Scan for the cell matching the given text and deliver its [x, y] coordinate at center. 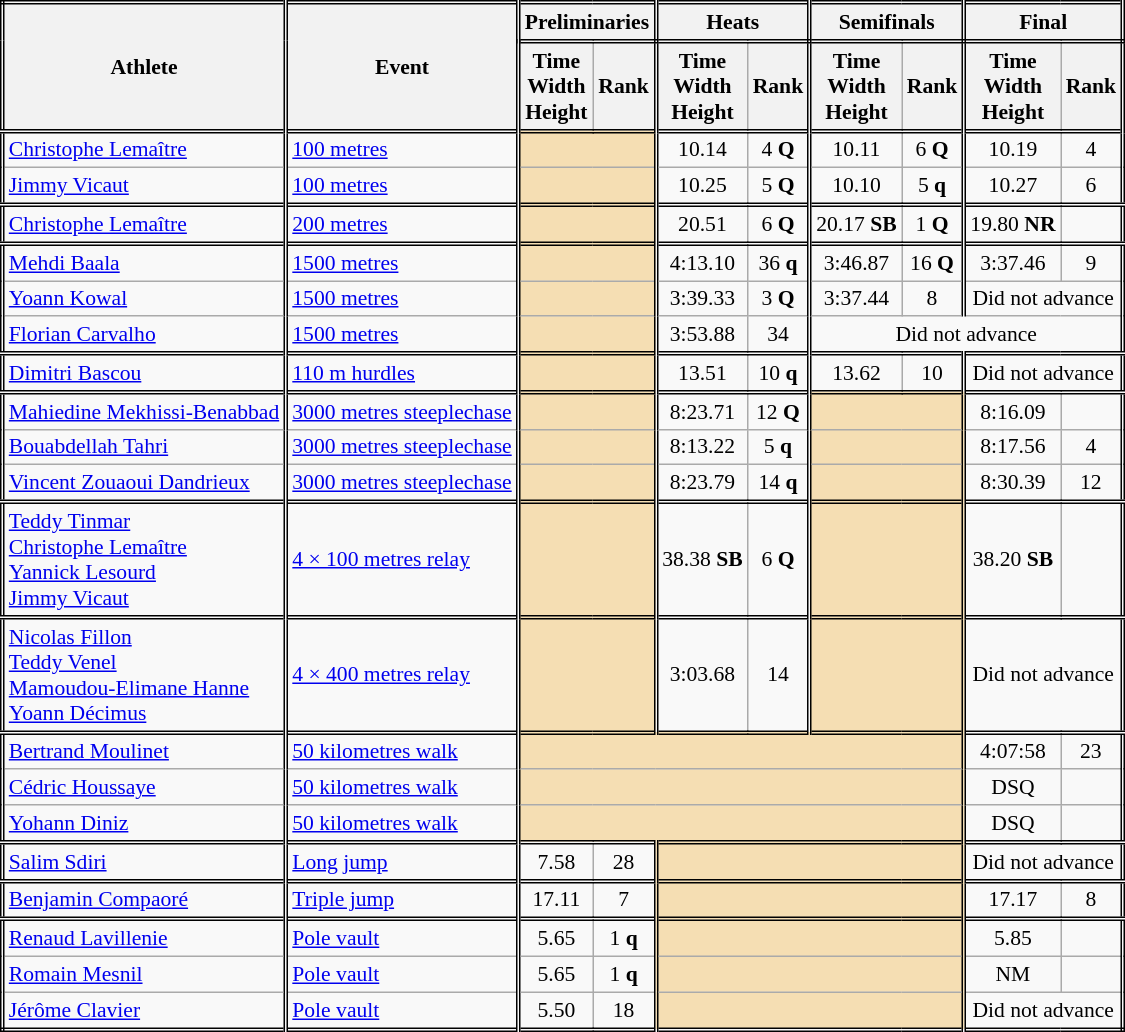
Renaud Lavillenie [144, 938]
10.19 [1012, 150]
28 [624, 862]
NM [1012, 975]
4 × 100 metres relay [402, 560]
8:16.09 [1012, 410]
Mahiedine Mekhissi-Benabbad [144, 410]
110 m hurdles [402, 374]
19.80 NR [1012, 224]
10.25 [702, 186]
4:13.10 [702, 262]
Mehdi Baala [144, 262]
Nicolas FillonTeddy VenelMamoudou-Elimane HanneYoann Décimus [144, 674]
3:39.33 [702, 299]
Heats [733, 22]
Vincent Zouaoui Dandrieux [144, 484]
8:17.56 [1012, 447]
13.62 [856, 374]
36 q [779, 262]
4:07:58 [1012, 750]
5.85 [1012, 938]
10 [933, 374]
3 Q [779, 299]
3:37.46 [1012, 262]
14 q [779, 484]
Yoann Kowal [144, 299]
14 [779, 674]
3:03.68 [702, 674]
4 Q [779, 150]
23 [1092, 750]
Dimitri Bascou [144, 374]
10.14 [702, 150]
Cédric Houssaye [144, 788]
18 [624, 1010]
Athlete [144, 67]
3:53.88 [702, 336]
16 Q [933, 262]
Jérôme Clavier [144, 1010]
200 metres [402, 224]
34 [779, 336]
5.50 [556, 1010]
Bouabdellah Tahri [144, 447]
Teddy TinmarChristophe LemaîtreYannick LesourdJimmy Vicaut [144, 560]
10.11 [856, 150]
38.38 SB [702, 560]
7 [624, 900]
Yohann Diniz [144, 824]
7.58 [556, 862]
9 [1092, 262]
20.51 [702, 224]
8:23.79 [702, 484]
Romain Mesnil [144, 975]
4 × 400 metres relay [402, 674]
8:23.71 [702, 410]
10 q [779, 374]
13.51 [702, 374]
8:13.22 [702, 447]
Benjamin Compaoré [144, 900]
Bertrand Moulinet [144, 750]
6 [1092, 186]
10.27 [1012, 186]
Jimmy Vicaut [144, 186]
17.11 [556, 900]
Final [1044, 22]
38.20 SB [1012, 560]
Event [402, 67]
10.10 [856, 186]
1 Q [933, 224]
Triple jump [402, 900]
Long jump [402, 862]
5 Q [779, 186]
3:37.44 [856, 299]
17.17 [1012, 900]
12 [1092, 484]
Florian Carvalho [144, 336]
Salim Sdiri [144, 862]
Preliminaries [586, 22]
12 Q [779, 410]
20.17 SB [856, 224]
3:46.87 [856, 262]
8:30.39 [1012, 484]
Semifinals [887, 22]
